For the text-containing cell, return its midpoint in [X, Y] coordinate format. 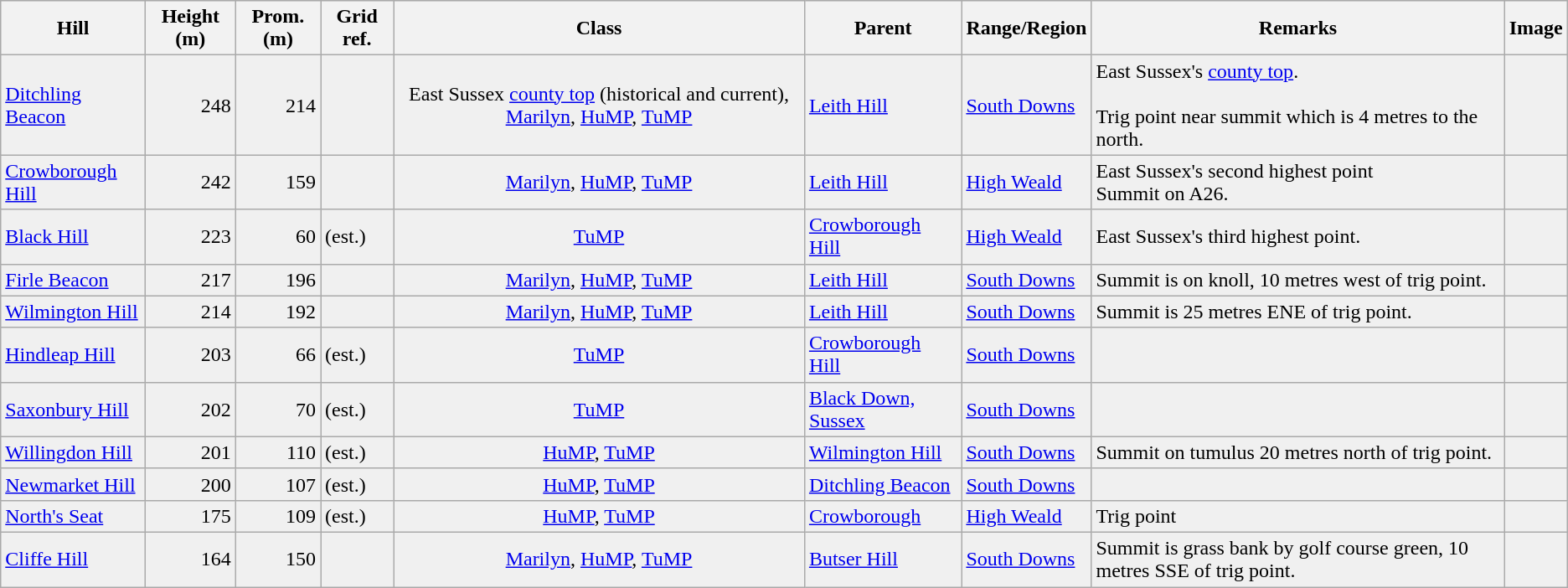
Summit is grass bank by golf course green, 10 metres SSE of trig point. [1298, 560]
Height (m) [190, 28]
60 [278, 236]
Willingdon Hill [74, 452]
200 [190, 484]
East Sussex's third highest point. [1298, 236]
242 [190, 183]
Range/Region [1027, 28]
201 [190, 452]
Parent [883, 28]
Remarks [1298, 28]
223 [190, 236]
Hindleap Hill [74, 355]
66 [278, 355]
North's Seat [74, 516]
Summit is 25 metres ENE of trig point. [1298, 312]
107 [278, 484]
164 [190, 560]
Trig point [1298, 516]
Firle Beacon [74, 280]
159 [278, 183]
196 [278, 280]
70 [278, 409]
150 [278, 560]
Grid ref. [357, 28]
109 [278, 516]
248 [190, 106]
175 [190, 516]
Class [600, 28]
East Sussex's second highest pointSummit on A26. [1298, 183]
Hill [74, 28]
Black Down, Sussex [883, 409]
Cliffe Hill [74, 560]
Summit on tumulus 20 metres north of trig point. [1298, 452]
East Sussex county top (historical and current), Marilyn, HuMP, TuMP [600, 106]
Saxonbury Hill [74, 409]
Summit is on knoll, 10 metres west of trig point. [1298, 280]
217 [190, 280]
East Sussex's county top.Trig point near summit which is 4 metres to the north. [1298, 106]
Image [1536, 28]
Butser Hill [883, 560]
203 [190, 355]
Newmarket Hill [74, 484]
Crowborough [883, 516]
192 [278, 312]
Black Hill [74, 236]
110 [278, 452]
Prom. (m) [278, 28]
202 [190, 409]
